Capture the cell that displays the provided text and extract its (x, y) central coordinate. 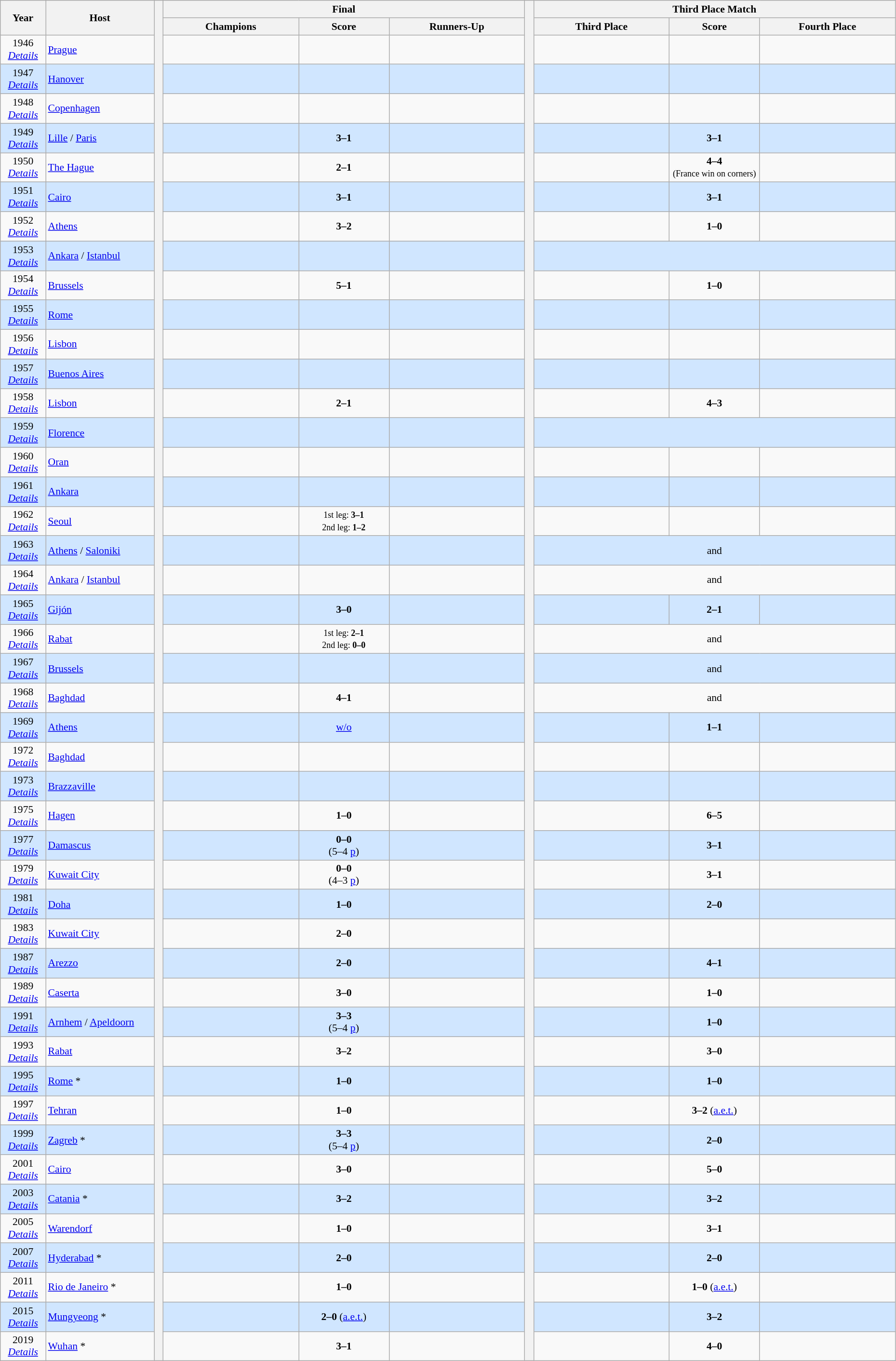
Florence (99, 433)
1947Details (23, 79)
2011Details (23, 1287)
Caserta (99, 992)
Third Place Match (714, 9)
1954Details (23, 285)
1–1 (714, 727)
Damascus (99, 846)
0–0 (5–4 p) (344, 846)
0–0 (4–3 p) (344, 875)
1955Details (23, 315)
Rome (99, 315)
w/o (344, 727)
Doha (99, 904)
1975Details (23, 816)
1987Details (23, 963)
Seoul (99, 521)
1953Details (23, 256)
2003Details (23, 1199)
1–0 (a.e.t.) (714, 1287)
1951Details (23, 197)
Ankara (99, 492)
2019Details (23, 1346)
Year (23, 17)
1993Details (23, 1052)
1997Details (23, 1111)
Warendorf (99, 1228)
2–0 (a.e.t.) (344, 1317)
1960Details (23, 462)
1958Details (23, 403)
Lille / Paris (99, 138)
Buenos Aires (99, 374)
1983Details (23, 933)
1946Details (23, 49)
Zagreb * (99, 1140)
1964Details (23, 580)
4–0 (714, 1346)
Rome * (99, 1081)
1972Details (23, 757)
Hagen (99, 816)
The Hague (99, 168)
1959Details (23, 433)
2005Details (23, 1228)
Arezzo (99, 963)
3–3 (5–4 p) (344, 1022)
1973Details (23, 787)
1977Details (23, 846)
1956Details (23, 344)
Hyderabad * (99, 1258)
Wuhan * (99, 1346)
4–4(France win on corners) (714, 168)
Arnhem / Apeldoorn (99, 1022)
2015Details (23, 1317)
1999Details (23, 1140)
1963Details (23, 551)
1995Details (23, 1081)
Tehran (99, 1111)
Final (344, 9)
Athens / Saloniki (99, 551)
1949Details (23, 138)
1967Details (23, 668)
1969Details (23, 727)
5–0 (714, 1170)
1965Details (23, 609)
1991Details (23, 1022)
5–1 (344, 285)
1st leg: 2–12nd leg: 0–0 (344, 639)
1952Details (23, 227)
1981Details (23, 904)
Rio de Janeiro * (99, 1287)
Fourth Place (827, 27)
Host (99, 17)
2007Details (23, 1258)
Brazzaville (99, 787)
4–3 (714, 403)
3–3(5–4 p) (344, 1140)
1989Details (23, 992)
Third Place (602, 27)
1st leg: 3–12nd leg: 1–2 (344, 521)
Oran (99, 462)
Champions (230, 27)
1968Details (23, 698)
Copenhagen (99, 109)
Prague (99, 49)
1966Details (23, 639)
1961Details (23, 492)
1962Details (23, 521)
Mungyeong * (99, 1317)
3–2 (a.e.t.) (714, 1111)
Hanover (99, 79)
1948Details (23, 109)
1979Details (23, 875)
Gijón (99, 609)
Catania * (99, 1199)
1957Details (23, 374)
2001Details (23, 1170)
Runners-Up (457, 27)
1950Details (23, 168)
6–5 (714, 816)
